Identify which cell holds the provided text, then report its [X, Y] central coordinate. 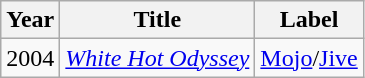
Label [309, 20]
Year [30, 20]
White Hot Odyssey [158, 58]
Title [158, 20]
2004 [30, 58]
Mojo/Jive [309, 58]
